Extract the (x, y) coordinate from the center of the cell holding the provided text.  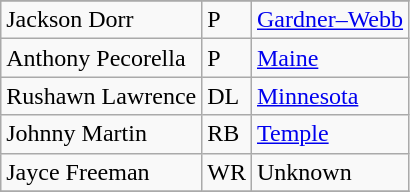
Johnny Martin (102, 134)
Jackson Dorr (102, 20)
Gardner–Webb (330, 20)
Rushawn Lawrence (102, 96)
Anthony Pecorella (102, 58)
Maine (330, 58)
WR (227, 172)
Jayce Freeman (102, 172)
Minnesota (330, 96)
DL (227, 96)
Unknown (330, 172)
Temple (330, 134)
RB (227, 134)
